For the text-containing cell, return its midpoint in [x, y] coordinate format. 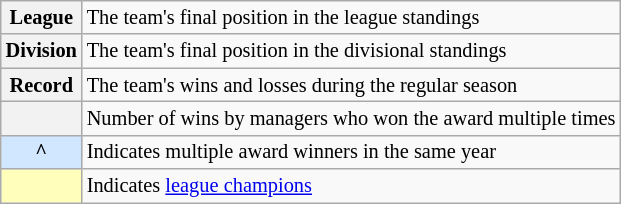
Division [42, 51]
League [42, 17]
Number of wins by managers who won the award multiple times [352, 118]
Indicates multiple award winners in the same year [352, 152]
Indicates league champions [352, 186]
The team's final position in the divisional standings [352, 51]
The team's wins and losses during the regular season [352, 85]
^ [42, 152]
The team's final position in the league standings [352, 17]
Record [42, 85]
